Locate the cell with the specified text and output its (x, y) center coordinate. 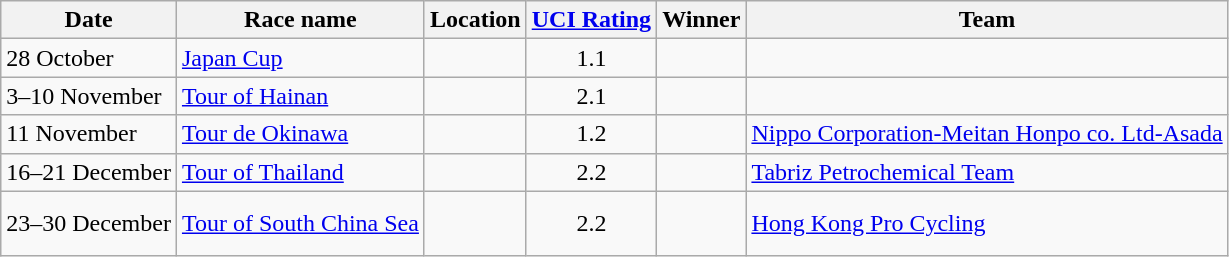
23–30 December (89, 224)
2.1 (591, 96)
Tour of South China Sea (300, 224)
Tour of Thailand (300, 172)
Team (987, 20)
UCI Rating (591, 20)
Nippo Corporation-Meitan Honpo co. Ltd-Asada (987, 134)
28 October (89, 58)
11 November (89, 134)
Date (89, 20)
Tour de Okinawa (300, 134)
Race name (300, 20)
1.1 (591, 58)
Hong Kong Pro Cycling (987, 224)
3–10 November (89, 96)
16–21 December (89, 172)
Tabriz Petrochemical Team (987, 172)
Japan Cup (300, 58)
Location (475, 20)
Winner (702, 20)
1.2 (591, 134)
Tour of Hainan (300, 96)
